Capture the cell that displays the provided text and extract its (x, y) central coordinate. 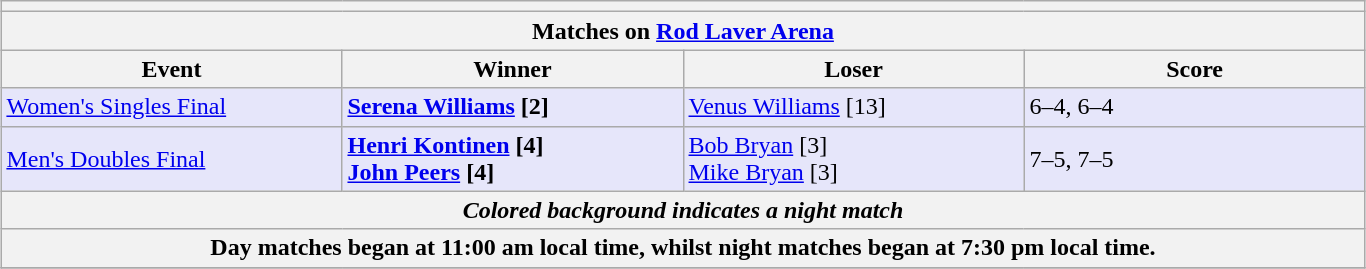
Day matches began at 11:00 am local time, whilst night matches began at 7:30 pm local time. (683, 248)
Venus Williams [13] (854, 107)
Score (1194, 69)
Winner (512, 69)
Loser (854, 69)
Henri Kontinen [4] John Peers [4] (512, 158)
Event (172, 69)
Colored background indicates a night match (683, 210)
Men's Doubles Final (172, 158)
Women's Singles Final (172, 107)
6–4, 6–4 (1194, 107)
Bob Bryan [3] Mike Bryan [3] (854, 158)
Matches on Rod Laver Arena (683, 31)
Serena Williams [2] (512, 107)
7–5, 7–5 (1194, 158)
